Determine the (x, y) coordinate at the center of the cell enclosing the given text.  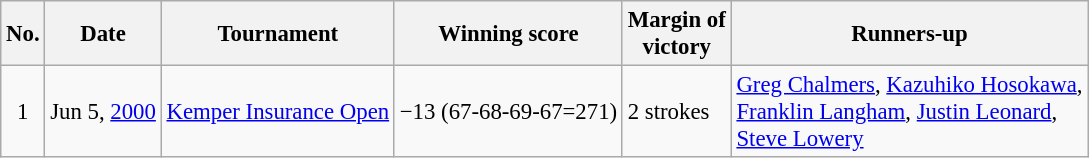
Jun 5, 2000 (103, 112)
Runners-up (910, 34)
Kemper Insurance Open (278, 112)
1 (23, 112)
Greg Chalmers, Kazuhiko Hosokawa, Franklin Langham, Justin Leonard, Steve Lowery (910, 112)
Date (103, 34)
No. (23, 34)
2 strokes (676, 112)
−13 (67-68-69-67=271) (508, 112)
Tournament (278, 34)
Margin ofvictory (676, 34)
Winning score (508, 34)
